Extract the (X, Y) coordinate from the center of the cell holding the provided text.  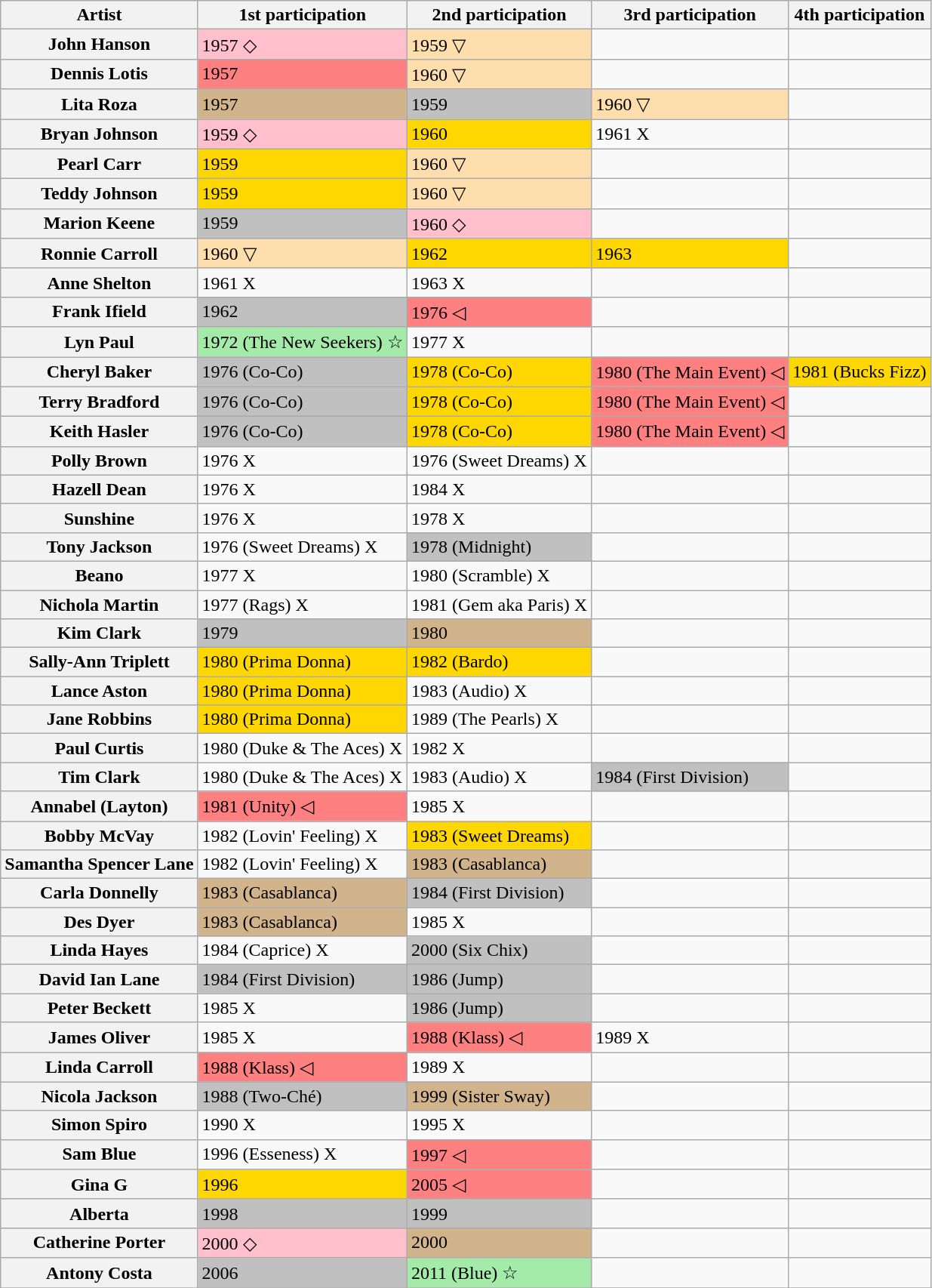
1963 (690, 254)
Bryan Johnson (100, 134)
1990 X (302, 1125)
Artist (100, 15)
1984 (Caprice) X (302, 951)
Des Dyer (100, 922)
1995 X (499, 1125)
1999 (499, 1213)
Pearl Carr (100, 164)
1963 X (499, 282)
1996 (Esseness) X (302, 1154)
1982 (Bardo) (499, 662)
1957 ◇ (302, 45)
Frank Ifield (100, 312)
Annabel (Layton) (100, 806)
Ronnie Carroll (100, 254)
Antony Costa (100, 1273)
Samantha Spencer Lane (100, 864)
2006 (302, 1273)
Sam Blue (100, 1154)
Terry Bradford (100, 402)
Keith Hasler (100, 432)
1959 ▽ (499, 45)
1977 (Rags) X (302, 605)
Sunshine (100, 518)
2005 ◁ (499, 1185)
1980 (Scramble) X (499, 575)
3rd participation (690, 15)
2000 (Six Chix) (499, 951)
Tim Clark (100, 777)
1960 ◇ (499, 223)
Hazell Dean (100, 489)
Lita Roza (100, 104)
James Oliver (100, 1037)
Linda Hayes (100, 951)
1998 (302, 1213)
1960 (499, 134)
Tony Jackson (100, 547)
1981 (Gem aka Paris) X (499, 605)
Dennis Lotis (100, 74)
Anne Shelton (100, 282)
1978 X (499, 518)
1983 (Sweet Dreams) (499, 836)
Simon Spiro (100, 1125)
Lance Aston (100, 691)
Marion Keene (100, 223)
Nicola Jackson (100, 1096)
John Hanson (100, 45)
1979 (302, 633)
1959 ◇ (302, 134)
1980 (499, 633)
1972 (The New Seekers) ☆ (302, 342)
1982 X (499, 748)
1st participation (302, 15)
Beano (100, 575)
Linda Carroll (100, 1068)
1988 (Two-Ché) (302, 1096)
4th participation (860, 15)
1997 ◁ (499, 1154)
Sally-Ann Triplett (100, 662)
Polly Brown (100, 461)
1996 (302, 1185)
Nichola Martin (100, 605)
Lyn Paul (100, 342)
1978 (Midnight) (499, 547)
Jane Robbins (100, 719)
1989 (The Pearls) X (499, 719)
2000 ◇ (302, 1243)
Cheryl Baker (100, 371)
Peter Beckett (100, 1008)
2000 (499, 1243)
1981 (Unity) ◁ (302, 806)
1984 X (499, 489)
2nd participation (499, 15)
Alberta (100, 1213)
Carla Donnelly (100, 893)
Kim Clark (100, 633)
David Ian Lane (100, 979)
Catherine Porter (100, 1243)
1981 (Bucks Fizz) (860, 371)
2011 (Blue) ☆ (499, 1273)
Teddy Johnson (100, 194)
1976 ◁ (499, 312)
1999 (Sister Sway) (499, 1096)
Bobby McVay (100, 836)
Paul Curtis (100, 748)
Gina G (100, 1185)
